Pinpoint the cell where the given text exists, returning its (x, y) midpoint coordinate. 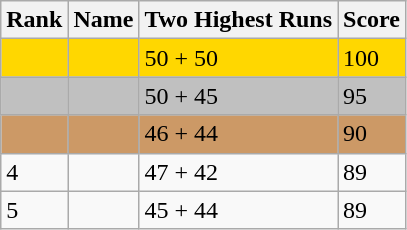
47 + 42 (238, 172)
4 (34, 172)
100 (372, 58)
Rank (34, 20)
90 (372, 134)
50 + 45 (238, 96)
45 + 44 (238, 210)
46 + 44 (238, 134)
Name (104, 20)
95 (372, 96)
Score (372, 20)
5 (34, 210)
Two Highest Runs (238, 20)
50 + 50 (238, 58)
